Identify which cell holds the provided text, then report its [x, y] central coordinate. 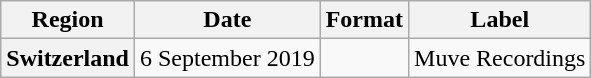
Label [500, 20]
Region [68, 20]
Switzerland [68, 58]
Date [227, 20]
Format [364, 20]
Muve Recordings [500, 58]
6 September 2019 [227, 58]
